Extract the (X, Y) coordinate from the center of the cell holding the provided text.  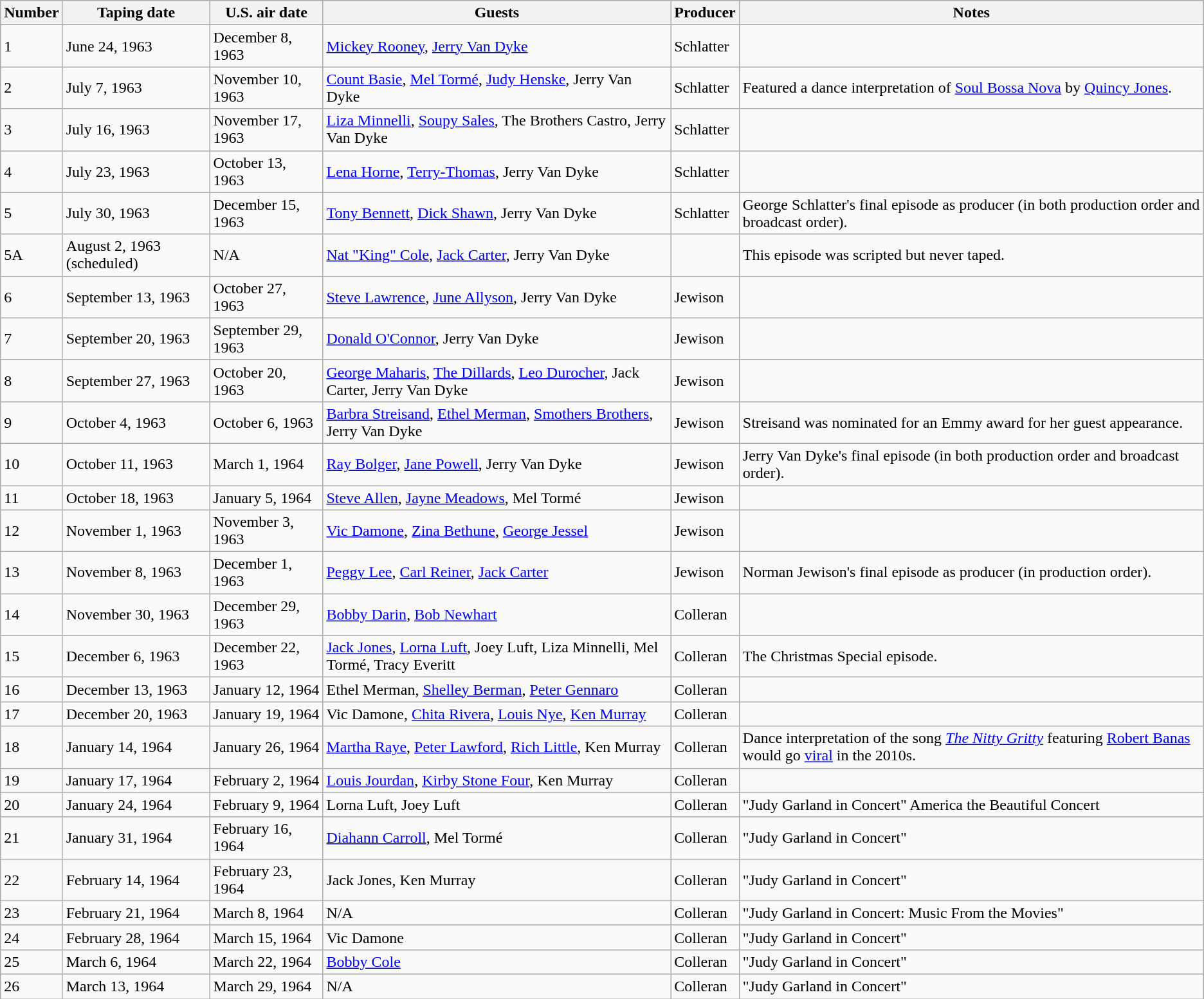
Liza Minnelli, Soupy Sales, The Brothers Castro, Jerry Van Dyke (497, 130)
Vic Damone, Zina Bethune, George Jessel (497, 531)
Streisand was nominated for an Emmy award for her guest appearance. (971, 422)
Notes (971, 13)
26 (32, 986)
11 (32, 497)
February 14, 1964 (136, 880)
November 8, 1963 (136, 573)
21 (32, 838)
5A (32, 255)
March 15, 1964 (266, 937)
5 (32, 214)
July 7, 1963 (136, 87)
Jerry Van Dyke's final episode (in both production order and broadcast order). (971, 464)
September 13, 1963 (136, 297)
January 14, 1964 (136, 747)
Jack Jones, Ken Murray (497, 880)
January 24, 1964 (136, 805)
Steve Allen, Jayne Meadows, Mel Tormé (497, 497)
March 1, 1964 (266, 464)
Ethel Merman, Shelley Berman, Peter Gennaro (497, 690)
U.S. air date (266, 13)
July 30, 1963 (136, 214)
4 (32, 171)
December 1, 1963 (266, 573)
March 13, 1964 (136, 986)
15 (32, 656)
December 20, 1963 (136, 714)
October 18, 1963 (136, 497)
December 13, 1963 (136, 690)
18 (32, 747)
13 (32, 573)
19 (32, 780)
December 22, 1963 (266, 656)
Tony Bennett, Dick Shawn, Jerry Van Dyke (497, 214)
14 (32, 615)
February 2, 1964 (266, 780)
Peggy Lee, Carl Reiner, Jack Carter (497, 573)
8 (32, 381)
Martha Raye, Peter Lawford, Rich Little, Ken Murray (497, 747)
Louis Jourdan, Kirby Stone Four, Ken Murray (497, 780)
December 15, 1963 (266, 214)
Barbra Streisand, Ethel Merman, Smothers Brothers, Jerry Van Dyke (497, 422)
June 24, 1963 (136, 46)
March 29, 1964 (266, 986)
February 21, 1964 (136, 913)
August 2, 1963 (scheduled) (136, 255)
March 8, 1964 (266, 913)
The Christmas Special episode. (971, 656)
Steve Lawrence, June Allyson, Jerry Van Dyke (497, 297)
10 (32, 464)
Bobby Darin, Bob Newhart (497, 615)
Vic Damone (497, 937)
12 (32, 531)
January 12, 1964 (266, 690)
October 11, 1963 (136, 464)
Dance interpretation of the song The Nitty Gritty featuring Robert Banas would go viral in the 2010s. (971, 747)
October 20, 1963 (266, 381)
Taping date (136, 13)
Lena Horne, Terry-Thomas, Jerry Van Dyke (497, 171)
March 22, 1964 (266, 962)
9 (32, 422)
January 26, 1964 (266, 747)
September 20, 1963 (136, 338)
Guests (497, 13)
George Maharis, The Dillards, Leo Durocher, Jack Carter, Jerry Van Dyke (497, 381)
23 (32, 913)
November 10, 1963 (266, 87)
17 (32, 714)
Norman Jewison's final episode as producer (in production order). (971, 573)
October 6, 1963 (266, 422)
George Schlatter's final episode as producer (in both production order and broadcast order). (971, 214)
Diahann Carroll, Mel Tormé (497, 838)
December 8, 1963 (266, 46)
November 3, 1963 (266, 531)
February 23, 1964 (266, 880)
2 (32, 87)
22 (32, 880)
6 (32, 297)
July 16, 1963 (136, 130)
November 17, 1963 (266, 130)
March 6, 1964 (136, 962)
Featured a dance interpretation of Soul Bossa Nova by Quincy Jones. (971, 87)
This episode was scripted but never taped. (971, 255)
Count Basie, Mel Tormé, Judy Henske, Jerry Van Dyke (497, 87)
Lorna Luft, Joey Luft (497, 805)
20 (32, 805)
25 (32, 962)
Bobby Cole (497, 962)
October 27, 1963 (266, 297)
24 (32, 937)
February 16, 1964 (266, 838)
October 4, 1963 (136, 422)
Number (32, 13)
February 9, 1964 (266, 805)
1 (32, 46)
July 23, 1963 (136, 171)
September 27, 1963 (136, 381)
7 (32, 338)
September 29, 1963 (266, 338)
Vic Damone, Chita Rivera, Louis Nye, Ken Murray (497, 714)
January 5, 1964 (266, 497)
December 29, 1963 (266, 615)
Jack Jones, Lorna Luft, Joey Luft, Liza Minnelli, Mel Tormé, Tracy Everitt (497, 656)
Nat "King" Cole, Jack Carter, Jerry Van Dyke (497, 255)
November 30, 1963 (136, 615)
January 17, 1964 (136, 780)
January 31, 1964 (136, 838)
Donald O'Connor, Jerry Van Dyke (497, 338)
"Judy Garland in Concert" America the Beautiful Concert (971, 805)
3 (32, 130)
October 13, 1963 (266, 171)
February 28, 1964 (136, 937)
"Judy Garland in Concert: Music From the Movies" (971, 913)
Producer (705, 13)
January 19, 1964 (266, 714)
Mickey Rooney, Jerry Van Dyke (497, 46)
16 (32, 690)
November 1, 1963 (136, 531)
December 6, 1963 (136, 656)
Ray Bolger, Jane Powell, Jerry Van Dyke (497, 464)
